Return the [x, y] coordinate for the center point of the cell that contains the specified text.  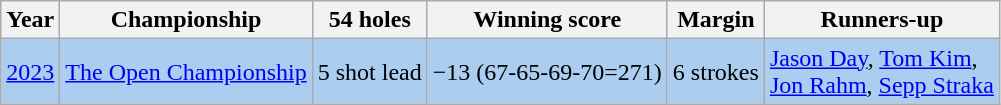
Jason Day, Tom Kim, Jon Rahm, Sepp Straka [882, 72]
54 holes [370, 20]
Year [30, 20]
−13 (67-65-69-70=271) [547, 72]
2023 [30, 72]
The Open Championship [186, 72]
Runners-up [882, 20]
Winning score [547, 20]
Championship [186, 20]
Margin [716, 20]
6 strokes [716, 72]
5 shot lead [370, 72]
